Extract the [x, y] coordinate from the center of the cell holding the provided text.  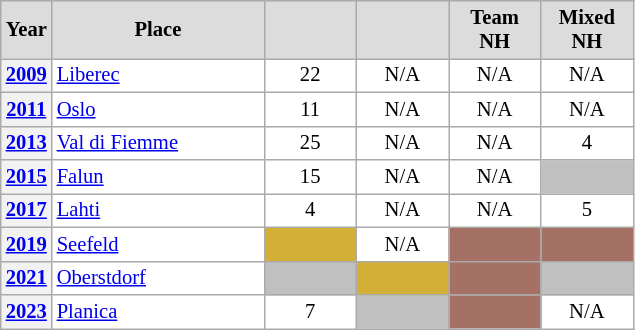
2013 [26, 143]
2009 [26, 75]
Planica [158, 311]
25 [310, 143]
Falun [158, 177]
Place [158, 29]
2023 [26, 311]
Team NH [494, 29]
2015 [26, 177]
Seefeld [158, 244]
Lahti [158, 210]
Year [26, 29]
11 [310, 109]
2021 [26, 278]
Oslo [158, 109]
5 [587, 210]
7 [310, 311]
Mixed NH [587, 29]
Oberstdorf [158, 278]
2011 [26, 109]
Val di Fiemme [158, 143]
15 [310, 177]
2017 [26, 210]
Liberec [158, 75]
2019 [26, 244]
22 [310, 75]
